Scan for the cell matching the given text and deliver its [X, Y] coordinate at center. 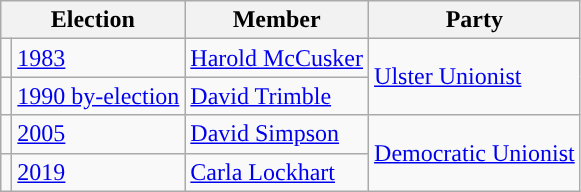
David Simpson [277, 134]
Harold McCusker [277, 58]
2005 [98, 134]
1990 by-election [98, 96]
2019 [98, 172]
Party [475, 20]
David Trimble [277, 96]
Election [93, 20]
Democratic Unionist [475, 153]
Ulster Unionist [475, 77]
Member [277, 20]
1983 [98, 58]
Carla Lockhart [277, 172]
